Search for the cell housing the specified text and yield its [x, y] center coordinate. 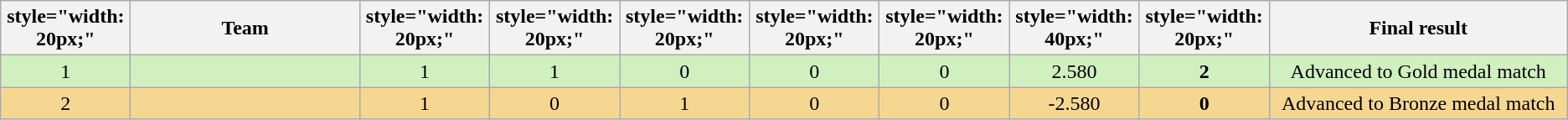
Final result [1418, 29]
-2.580 [1074, 103]
Advanced to Gold medal match [1418, 71]
Team [245, 29]
style="width: 40px;" [1074, 29]
2.580 [1074, 71]
Advanced to Bronze medal match [1418, 103]
